Search for the cell housing the specified text and yield its (X, Y) center coordinate. 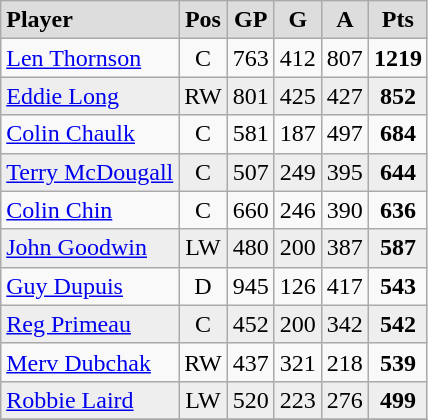
GP (250, 20)
Eddie Long (90, 96)
437 (250, 362)
581 (250, 134)
Terry McDougall (90, 172)
D (203, 286)
Len Thornson (90, 58)
395 (344, 172)
Pos (203, 20)
Player (90, 20)
Robbie Laird (90, 400)
480 (250, 248)
342 (344, 324)
660 (250, 210)
321 (298, 362)
499 (398, 400)
852 (398, 96)
Colin Chaulk (90, 134)
417 (344, 286)
G (298, 20)
425 (298, 96)
John Goodwin (90, 248)
126 (298, 286)
684 (398, 134)
427 (344, 96)
644 (398, 172)
223 (298, 400)
187 (298, 134)
412 (298, 58)
246 (298, 210)
Pts (398, 20)
452 (250, 324)
587 (398, 248)
Merv Dubchak (90, 362)
218 (344, 362)
497 (344, 134)
390 (344, 210)
542 (398, 324)
1219 (398, 58)
387 (344, 248)
543 (398, 286)
763 (250, 58)
539 (398, 362)
520 (250, 400)
249 (298, 172)
A (344, 20)
507 (250, 172)
Reg Primeau (90, 324)
807 (344, 58)
945 (250, 286)
276 (344, 400)
636 (398, 210)
801 (250, 96)
Guy Dupuis (90, 286)
Colin Chin (90, 210)
